Return (X, Y) of the center of cell containing provided text 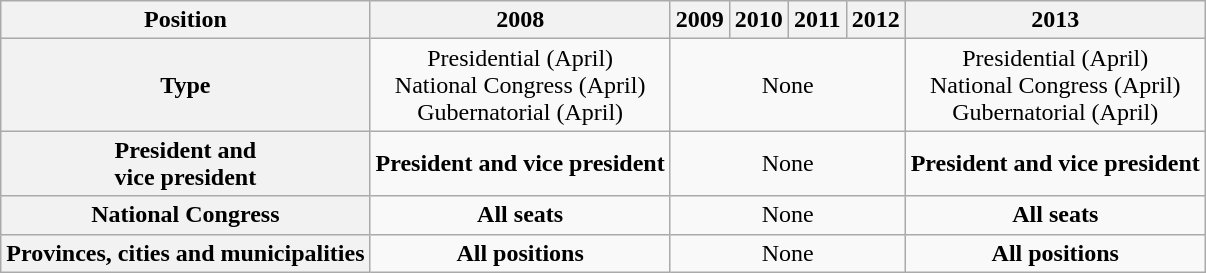
2013 (1055, 20)
2008 (520, 20)
Position (186, 20)
2010 (758, 20)
2009 (700, 20)
Type (186, 85)
2011 (817, 20)
2012 (876, 20)
National Congress (186, 215)
Provinces, cities and municipalities (186, 253)
President andvice president (186, 164)
